Detect which cell encompasses the target text, then output its (x, y) center coordinate. 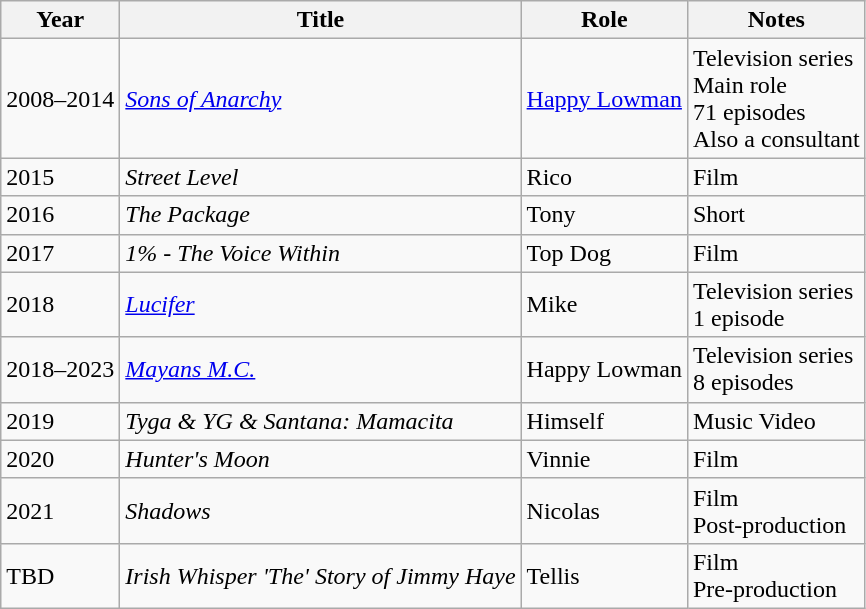
Short (776, 215)
FilmPre-production (776, 576)
Lucifer (320, 304)
Top Dog (604, 253)
Sons of Anarchy (320, 98)
FilmPost-production (776, 510)
Nicolas (604, 510)
Television series1 episode (776, 304)
2015 (60, 177)
Mayans M.C. (320, 370)
Tyga & YG & Santana: Mamacita (320, 421)
Year (60, 20)
Role (604, 20)
Himself (604, 421)
Shadows (320, 510)
The Package (320, 215)
Notes (776, 20)
2021 (60, 510)
Television series8 episodes (776, 370)
Street Level (320, 177)
Tony (604, 215)
1% - The Voice Within (320, 253)
Vinnie (604, 459)
2020 (60, 459)
Hunter's Moon (320, 459)
Music Video (776, 421)
2018 (60, 304)
Rico (604, 177)
2018–2023 (60, 370)
2017 (60, 253)
TBD (60, 576)
Title (320, 20)
Irish Whisper 'The' Story of Jimmy Haye (320, 576)
2008–2014 (60, 98)
Tellis (604, 576)
Television seriesMain role71 episodesAlso a consultant (776, 98)
2016 (60, 215)
Mike (604, 304)
2019 (60, 421)
